Return (x, y) of the center of cell containing provided text 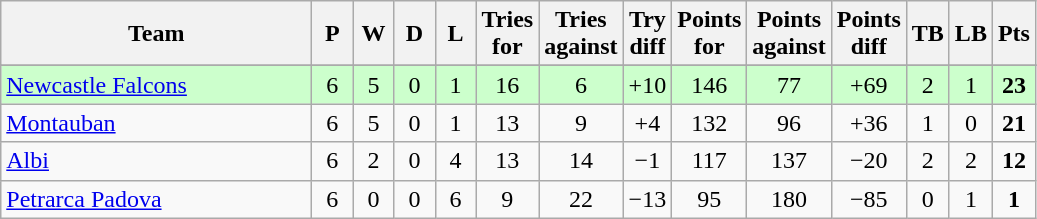
21 (1014, 123)
22 (581, 199)
+4 (648, 123)
12 (1014, 161)
Pts (1014, 34)
+36 (868, 123)
137 (789, 161)
W (374, 34)
132 (710, 123)
Montauban (156, 123)
−85 (868, 199)
Tries against (581, 34)
+69 (868, 85)
LB (970, 34)
−1 (648, 161)
Points diff (868, 34)
95 (710, 199)
146 (710, 85)
77 (789, 85)
Try diff (648, 34)
Points for (710, 34)
D (414, 34)
−13 (648, 199)
23 (1014, 85)
TB (928, 34)
Petrarca Padova (156, 199)
117 (710, 161)
96 (789, 123)
−20 (868, 161)
Points against (789, 34)
P (332, 34)
16 (508, 85)
Team (156, 34)
4 (456, 161)
+10 (648, 85)
Tries for (508, 34)
180 (789, 199)
L (456, 34)
Newcastle Falcons (156, 85)
Albi (156, 161)
14 (581, 161)
